Detect which cell encompasses the target text, then output its (x, y) center coordinate. 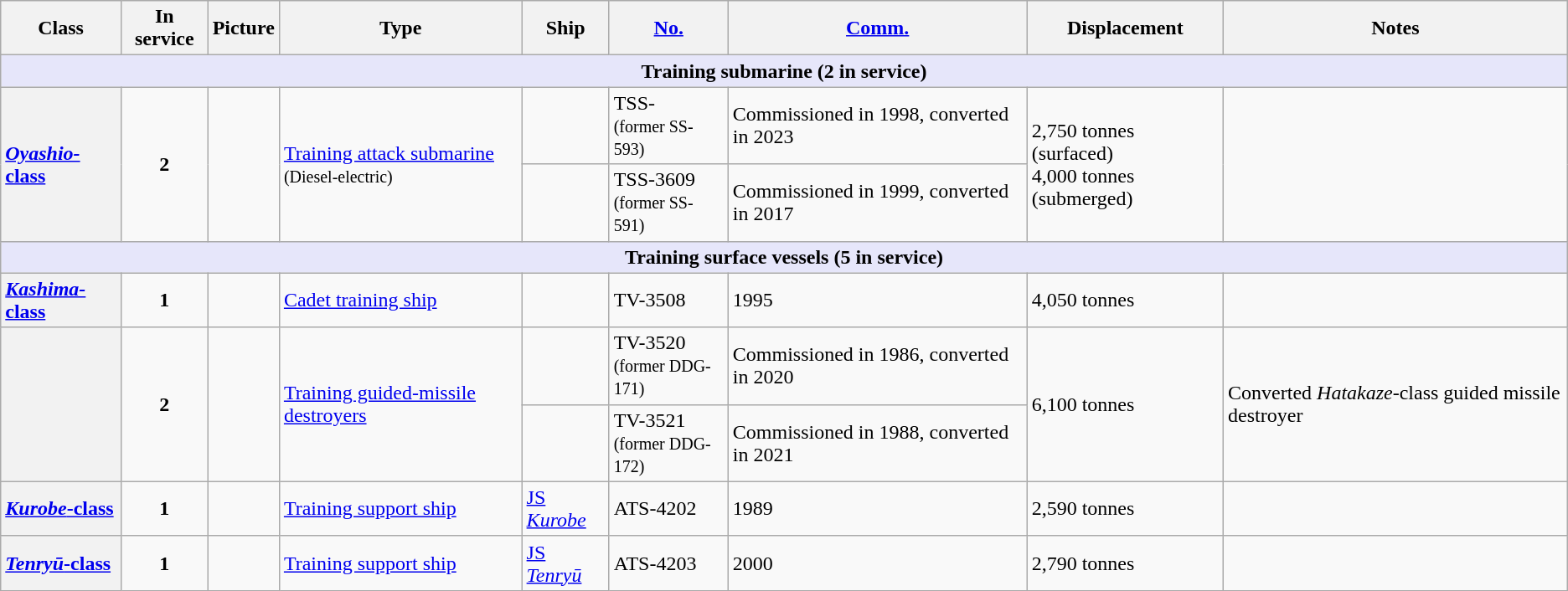
4,050 tonnes (1125, 300)
JS Tenryū (565, 563)
Comm. (878, 28)
ATS-4202 (668, 509)
TV-3521(former DDG-172) (668, 443)
Commissioned in 1999, converted in 2017 (878, 203)
2000 (878, 563)
Training attack submarine(Diesel-electric) (400, 164)
Picture (243, 28)
In service (165, 28)
2,750 tonnes (surfaced)4,000 tonnes (submerged) (1125, 164)
Notes (1395, 28)
TV-3508 (668, 300)
Kurobe-class (61, 509)
Ship (565, 28)
Cadet training ship (400, 300)
Commissioned in 1988, converted in 2021 (878, 443)
JS Kurobe (565, 509)
Tenryū-class (61, 563)
ATS-4203 (668, 563)
1989 (878, 509)
Training guided-missile destroyers (400, 404)
TV-3520(former DDG-171) (668, 366)
Displacement (1125, 28)
Training submarine (2 in service) (784, 71)
2,590 tonnes (1125, 509)
No. (668, 28)
Converted Hatakaze-class guided missile destroyer (1395, 404)
Oyashio-class (61, 164)
TSS-(former SS-593) (668, 126)
TSS-3609(former SS-591) (668, 203)
Training surface vessels (5 in service) (784, 257)
Type (400, 28)
Commissioned in 1986, converted in 2020 (878, 366)
Kashima-class (61, 300)
1995 (878, 300)
2,790 tonnes (1125, 563)
Class (61, 28)
6,100 tonnes (1125, 404)
Commissioned in 1998, converted in 2023 (878, 126)
